For the text-containing cell, return its midpoint in (X, Y) coordinate format. 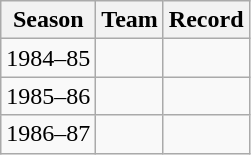
1986–87 (48, 134)
Season (48, 20)
1985–86 (48, 96)
Record (206, 20)
1984–85 (48, 58)
Team (130, 20)
